Detect which cell encompasses the target text, then output its [x, y] center coordinate. 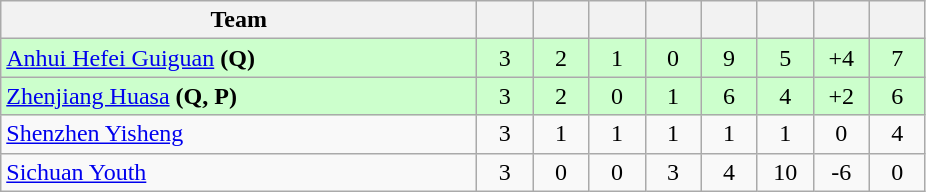
-6 [841, 172]
+4 [841, 58]
9 [729, 58]
10 [785, 172]
Anhui Hefei Guiguan (Q) [239, 58]
Shenzhen Yisheng [239, 134]
+2 [841, 96]
Team [239, 20]
Zhenjiang Huasa (Q, P) [239, 96]
Sichuan Youth [239, 172]
7 [897, 58]
5 [785, 58]
